Provide the (x, y) coordinate of the cell's center where the given text is located.  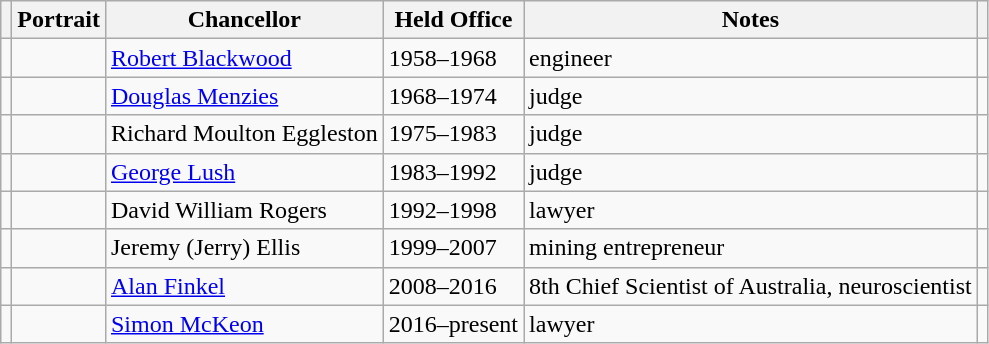
David William Rogers (244, 210)
1975–1983 (453, 134)
engineer (751, 58)
Alan Finkel (244, 286)
George Lush (244, 172)
2008–2016 (453, 286)
1968–1974 (453, 96)
Portrait (59, 20)
Notes (751, 20)
1958–1968 (453, 58)
Douglas Menzies (244, 96)
1999–2007 (453, 248)
Simon McKeon (244, 324)
8th Chief Scientist of Australia, neuroscientist (751, 286)
1983–1992 (453, 172)
1992–1998 (453, 210)
mining entrepreneur (751, 248)
Richard Moulton Eggleston (244, 134)
Jeremy (Jerry) Ellis (244, 248)
Robert Blackwood (244, 58)
2016–present (453, 324)
Chancellor (244, 20)
Held Office (453, 20)
